Return [X, Y] of the center of cell containing provided text 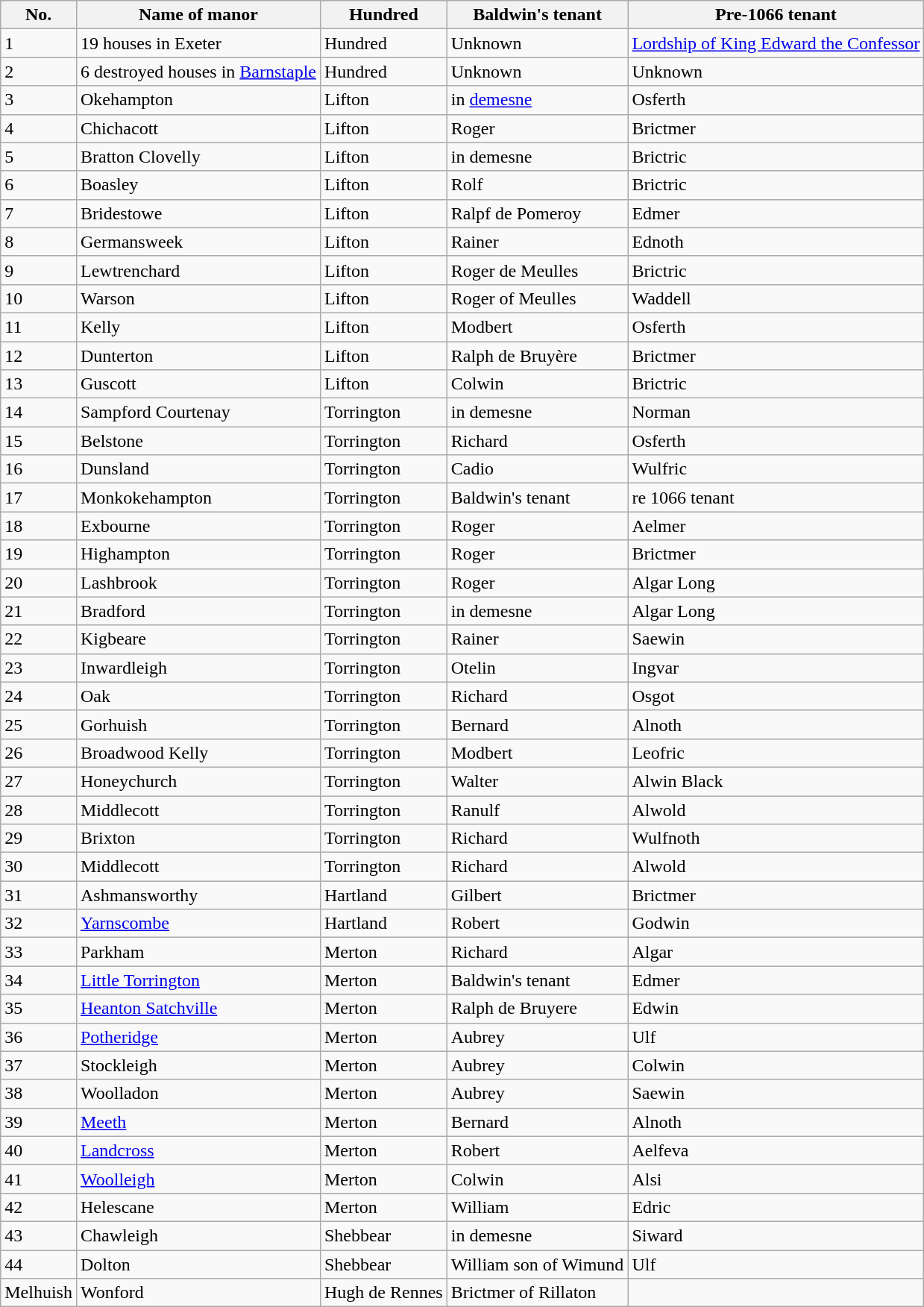
43 [39, 1235]
2 [39, 72]
Guscott [198, 384]
38 [39, 1094]
39 [39, 1122]
Siward [776, 1235]
30 [39, 867]
27 [39, 781]
Otelin [537, 668]
32 [39, 924]
18 [39, 526]
6 [39, 185]
16 [39, 469]
Wulfric [776, 469]
6 destroyed houses in Barnstaple [198, 72]
Walter [537, 781]
28 [39, 809]
Meeth [198, 1122]
Exbourne [198, 526]
24 [39, 696]
17 [39, 498]
10 [39, 298]
Alsi [776, 1179]
13 [39, 384]
Gilbert [537, 895]
Little Torrington [198, 980]
Brixton [198, 839]
Germansweek [198, 242]
No. [39, 15]
Ralph de Bruyère [537, 356]
Wulfnoth [776, 839]
Algar [776, 952]
Chichacott [198, 128]
Belstone [198, 441]
Oak [198, 696]
Ingvar [776, 668]
34 [39, 980]
25 [39, 724]
Gorhuish [198, 724]
31 [39, 895]
Lewtrenchard [198, 270]
Waddell [776, 298]
11 [39, 327]
Leofric [776, 753]
Honeychurch [198, 781]
Okehampton [198, 100]
Kigbeare [198, 639]
15 [39, 441]
Chawleigh [198, 1235]
42 [39, 1207]
Ashmansworthy [198, 895]
19 houses in Exeter [198, 43]
Dolton [198, 1264]
Norman [776, 413]
Hugh de Rennes [383, 1293]
Edwin [776, 1009]
Name of manor [198, 15]
36 [39, 1037]
Parkham [198, 952]
23 [39, 668]
Roger de Meulles [537, 270]
7 [39, 213]
Stockleigh [198, 1065]
Rolf [537, 185]
re 1066 tenant [776, 498]
Pre-1066 tenant [776, 15]
Osgot [776, 696]
Bridestowe [198, 213]
Inwardleigh [198, 668]
Highampton [198, 554]
5 [39, 157]
Helescane [198, 1207]
9 [39, 270]
12 [39, 356]
Bratton Clovelly [198, 157]
37 [39, 1065]
Bradford [198, 611]
Heanton Satchville [198, 1009]
Roger of Meulles [537, 298]
Warson [198, 298]
Ralph de Bruyere [537, 1009]
26 [39, 753]
22 [39, 639]
Landcross [198, 1150]
19 [39, 554]
Godwin [776, 924]
Woolladon [198, 1094]
Alwin Black [776, 781]
20 [39, 583]
Dunsland [198, 469]
Lashbrook [198, 583]
Cadio [537, 469]
44 [39, 1264]
3 [39, 100]
Boasley [198, 185]
33 [39, 952]
Sampford Courtenay [198, 413]
Aelfeva [776, 1150]
4 [39, 128]
Aelmer [776, 526]
14 [39, 413]
Yarnscombe [198, 924]
41 [39, 1179]
Ranulf [537, 809]
Brictmer of Rillaton [537, 1293]
Dunterton [198, 356]
Kelly [198, 327]
William [537, 1207]
Ednoth [776, 242]
40 [39, 1150]
Monkokehampton [198, 498]
Ralpf de Pomeroy [537, 213]
William son of Wimund [537, 1264]
1 [39, 43]
Woolleigh [198, 1179]
29 [39, 839]
Edric [776, 1207]
Broadwood Kelly [198, 753]
21 [39, 611]
Lordship of King Edward the Confessor [776, 43]
Potheridge [198, 1037]
Wonford [198, 1293]
Melhuish [39, 1293]
35 [39, 1009]
8 [39, 242]
